Find where the given text appears and provide that cell's center as [X, Y] coordinate. 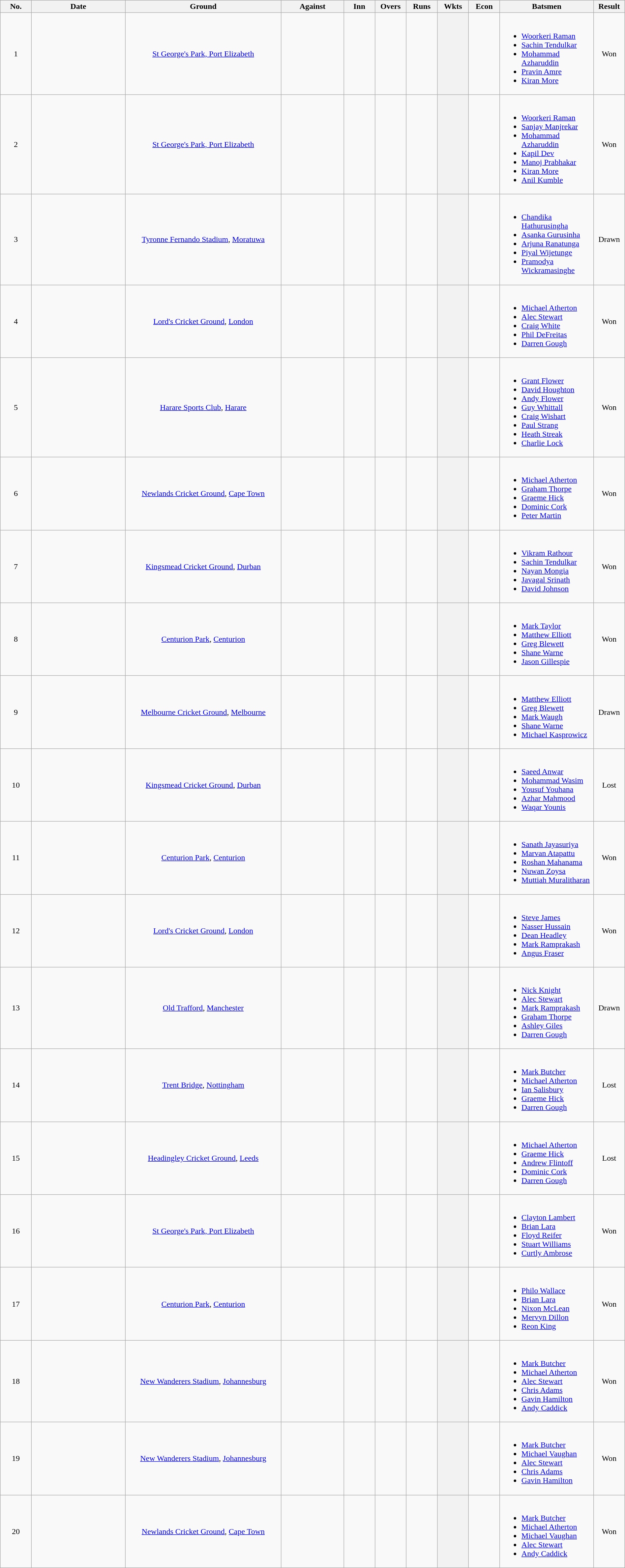
11 [16, 857]
Michael AthertonAlec StewartCraig WhitePhil DeFreitasDarren Gough [547, 321]
8 [16, 639]
Grant FlowerDavid HoughtonAndy FlowerGuy WhittallCraig WishartPaul StrangHeath StreakCharlie Lock [547, 407]
Batsmen [547, 7]
Harare Sports Club, Harare [203, 407]
5 [16, 407]
1 [16, 54]
Runs [422, 7]
Sanath JayasuriyaMarvan AtapattuRoshan MahanamaNuwan ZoysaMuttiah Muralitharan [547, 857]
19 [16, 1459]
15 [16, 1158]
14 [16, 1086]
Michael AthertonGraeme HickAndrew FlintoffDominic CorkDarren Gough [547, 1158]
17 [16, 1304]
13 [16, 1008]
Mark ButcherMichael VaughanAlec StewartChris AdamsGavin Hamilton [547, 1459]
Ground [203, 7]
10 [16, 785]
2 [16, 144]
Saeed AnwarMohammad WasimYousuf YouhanaAzhar MahmoodWaqar Younis [547, 785]
Tyronne Fernando Stadium, Moratuwa [203, 239]
Vikram RathourSachin TendulkarNayan MongiaJavagal SrinathDavid Johnson [547, 566]
9 [16, 712]
Date [78, 7]
Mark ButcherMichael AthertonIan SalisburyGraeme HickDarren Gough [547, 1086]
Philo WallaceBrian LaraNixon McLeanMervyn DillonReon King [547, 1304]
Result [609, 7]
Old Trafford, Manchester [203, 1008]
Econ [485, 7]
Headingley Cricket Ground, Leeds [203, 1158]
7 [16, 566]
18 [16, 1381]
Against [312, 7]
Trent Bridge, Nottingham [203, 1086]
Nick KnightAlec StewartMark RamprakashGraham ThorpeAshley GilesDarren Gough [547, 1008]
20 [16, 1531]
3 [16, 239]
Woorkeri RamanSachin TendulkarMohammad AzharuddinPravin AmreKiran More [547, 54]
Inn [359, 7]
Mark ButcherMichael AthertonMichael VaughanAlec StewartAndy Caddick [547, 1531]
Melbourne Cricket Ground, Melbourne [203, 712]
No. [16, 7]
Chandika HathurusinghaAsanka GurusinhaArjuna RanatungaPiyal WijetungePramodya Wickramasinghe [547, 239]
Clayton LambertBrian LaraFloyd ReiferStuart WilliamsCurtly Ambrose [547, 1231]
Michael AthertonGraham ThorpeGraeme HickDominic CorkPeter Martin [547, 494]
Mark ButcherMichael AthertonAlec StewartChris AdamsGavin HamiltonAndy Caddick [547, 1381]
16 [16, 1231]
Wkts [453, 7]
Overs [390, 7]
Mark TaylorMatthew ElliottGreg BlewettShane WarneJason Gillespie [547, 639]
12 [16, 931]
Woorkeri RamanSanjay ManjrekarMohammad AzharuddinKapil DevManoj PrabhakarKiran MoreAnil Kumble [547, 144]
4 [16, 321]
6 [16, 494]
Matthew ElliottGreg BlewettMark WaughShane WarneMichael Kasprowicz [547, 712]
Steve JamesNasser HussainDean HeadleyMark RamprakashAngus Fraser [547, 931]
